Identify which cell holds the provided text, then report its [x, y] central coordinate. 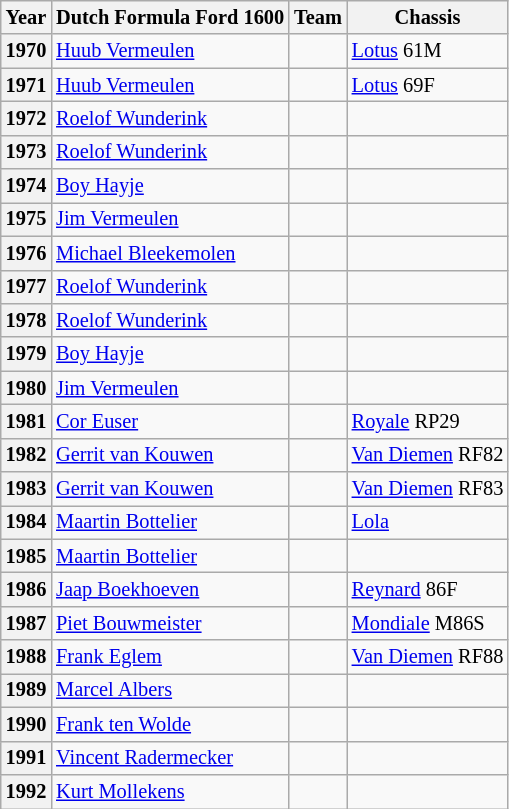
Michael Bleekemolen [170, 253]
1984 [26, 522]
Reynard 86F [428, 589]
1987 [26, 623]
1985 [26, 556]
1982 [26, 455]
Van Diemen RF82 [428, 455]
1988 [26, 657]
1986 [26, 589]
Frank Eglem [170, 657]
Van Diemen RF83 [428, 489]
Jaap Boekhoeven [170, 589]
1974 [26, 186]
1972 [26, 118]
Frank ten Wolde [170, 724]
1980 [26, 388]
Van Diemen RF88 [428, 657]
1970 [26, 51]
Vincent Radermecker [170, 758]
1992 [26, 791]
1975 [26, 219]
1976 [26, 253]
1973 [26, 152]
Lola [428, 522]
1979 [26, 354]
Team [318, 17]
Lotus 69F [428, 85]
1990 [26, 724]
Marcel Albers [170, 690]
Chassis [428, 17]
Cor Euser [170, 421]
1981 [26, 421]
Kurt Mollekens [170, 791]
1991 [26, 758]
Piet Bouwmeister [170, 623]
Mondiale M86S [428, 623]
1989 [26, 690]
Lotus 61M [428, 51]
1978 [26, 320]
Royale RP29 [428, 421]
Year [26, 17]
Dutch Formula Ford 1600 [170, 17]
1971 [26, 85]
1977 [26, 287]
1983 [26, 489]
